Return (x, y) of the center of cell containing provided text 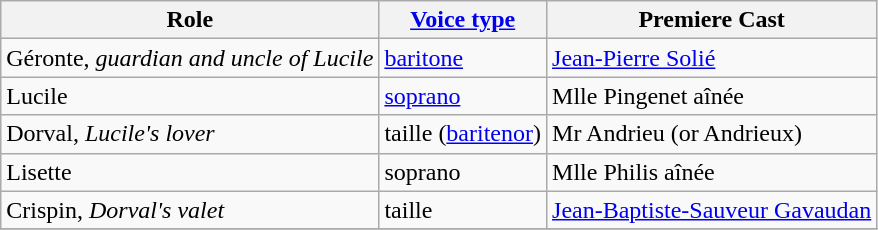
Jean-Baptiste-Sauveur Gavaudan (712, 210)
Mlle Philis aînée (712, 172)
Crispin, Dorval's valet (190, 210)
Géronte, guardian and uncle of Lucile (190, 58)
Mr Andrieu (or Andrieux) (712, 134)
taille (baritenor) (463, 134)
Lucile (190, 96)
Dorval, Lucile's lover (190, 134)
Jean-Pierre Solié (712, 58)
Role (190, 20)
Mlle Pingenet aînée (712, 96)
Lisette (190, 172)
taille (463, 210)
Premiere Cast (712, 20)
Voice type (463, 20)
baritone (463, 58)
